Detect which cell encompasses the target text, then output its (X, Y) center coordinate. 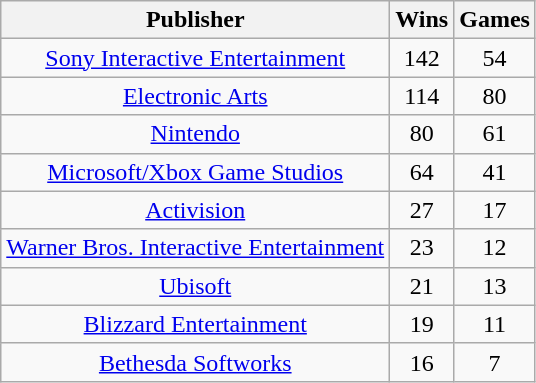
27 (422, 210)
21 (422, 286)
61 (495, 134)
Bethesda Softworks (196, 362)
Sony Interactive Entertainment (196, 58)
Electronic Arts (196, 96)
Ubisoft (196, 286)
142 (422, 58)
Publisher (196, 20)
7 (495, 362)
Nintendo (196, 134)
13 (495, 286)
Microsoft/Xbox Game Studios (196, 172)
Activision (196, 210)
Warner Bros. Interactive Entertainment (196, 248)
Games (495, 20)
16 (422, 362)
Wins (422, 20)
17 (495, 210)
64 (422, 172)
Blizzard Entertainment (196, 324)
23 (422, 248)
11 (495, 324)
12 (495, 248)
19 (422, 324)
54 (495, 58)
41 (495, 172)
114 (422, 96)
